For the text-containing cell, return its midpoint in (X, Y) coordinate format. 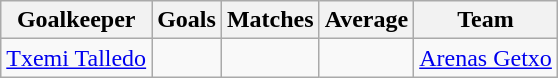
Goals (187, 20)
Average (366, 20)
Matches (270, 20)
Arenas Getxo (486, 58)
Goalkeeper (76, 20)
Team (486, 20)
Txemi Talledo (76, 58)
